Scan for the cell matching the given text and deliver its (x, y) coordinate at center. 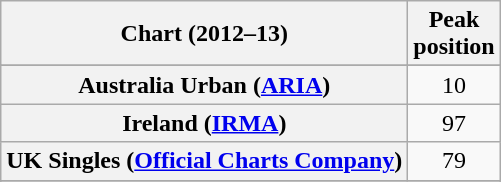
79 (454, 161)
Chart (2012–13) (204, 34)
UK Singles (Official Charts Company) (204, 161)
Ireland (IRMA) (204, 123)
97 (454, 123)
10 (454, 85)
Peakposition (454, 34)
Australia Urban (ARIA) (204, 85)
